Find where the given text appears and provide that cell's center as (x, y) coordinate. 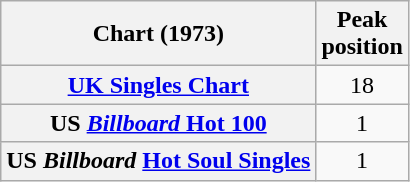
US Billboard Hot 100 (158, 123)
Chart (1973) (158, 34)
18 (362, 85)
Peakposition (362, 34)
UK Singles Chart (158, 85)
US Billboard Hot Soul Singles (158, 161)
